Identify which cell holds the provided text, then report its [X, Y] central coordinate. 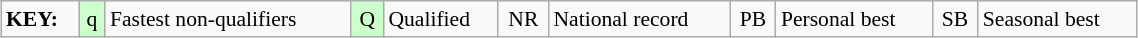
Q [367, 19]
SB [955, 19]
National record [639, 19]
Qualified [440, 19]
Seasonal best [1058, 19]
KEY: [40, 19]
NR [523, 19]
q [92, 19]
PB [753, 19]
Fastest non-qualifiers [228, 19]
Personal best [854, 19]
